Determine the (X, Y) coordinate at the center of the cell enclosing the given text.  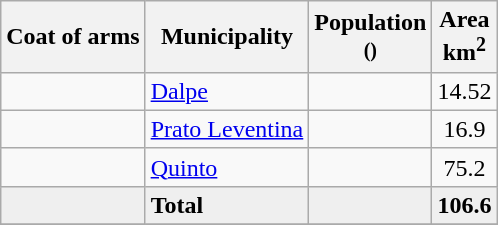
14.52 (464, 91)
Municipality (227, 37)
Area km2 (464, 37)
16.9 (464, 129)
75.2 (464, 167)
Total (227, 205)
Dalpe (227, 91)
Coat of arms (73, 37)
Prato Leventina (227, 129)
Population() (370, 37)
106.6 (464, 205)
Quinto (227, 167)
